Output the [x, y] coordinate of the center of the cell containing the given text.  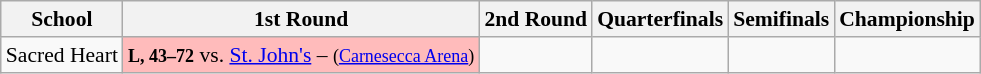
L, 43–72 vs. St. John's – (Carnesecca Arena) [301, 55]
Quarterfinals [660, 19]
2nd Round [536, 19]
Semifinals [781, 19]
School [62, 19]
Championship [907, 19]
1st Round [301, 19]
Sacred Heart [62, 55]
